Pinpoint the cell where the given text exists, returning its [x, y] midpoint coordinate. 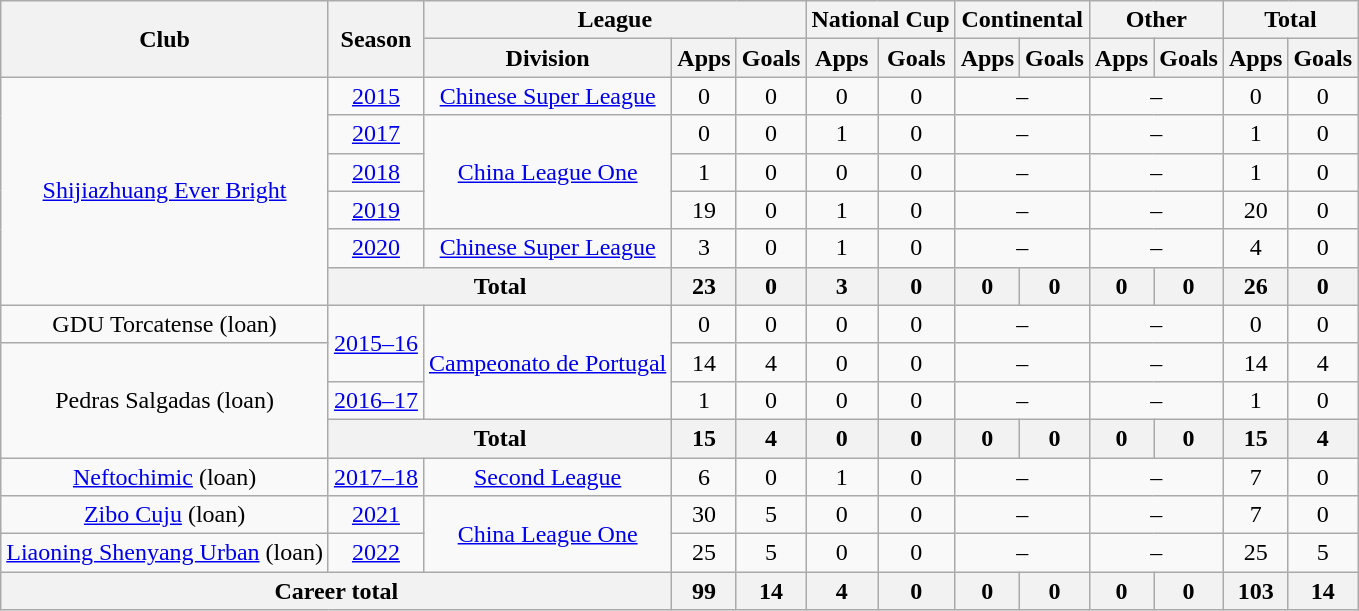
GDU Torcatense (loan) [165, 324]
2017 [376, 134]
Neftochimic (loan) [165, 477]
2018 [376, 172]
2020 [376, 248]
Liaoning Shenyang Urban (loan) [165, 553]
6 [704, 477]
103 [1255, 591]
2015–16 [376, 343]
30 [704, 515]
2019 [376, 210]
Campeonato de Portugal [547, 362]
League [614, 20]
2021 [376, 515]
Division [547, 58]
23 [704, 286]
National Cup [880, 20]
Other [1156, 20]
26 [1255, 286]
Pedras Salgadas (loan) [165, 400]
2016–17 [376, 400]
2017–18 [376, 477]
2022 [376, 553]
Season [376, 39]
99 [704, 591]
Second League [547, 477]
2015 [376, 96]
Career total [336, 591]
19 [704, 210]
Continental [1022, 20]
Zibo Cuju (loan) [165, 515]
Club [165, 39]
20 [1255, 210]
Shijiazhuang Ever Bright [165, 191]
